Capture the cell that displays the provided text and extract its [x, y] central coordinate. 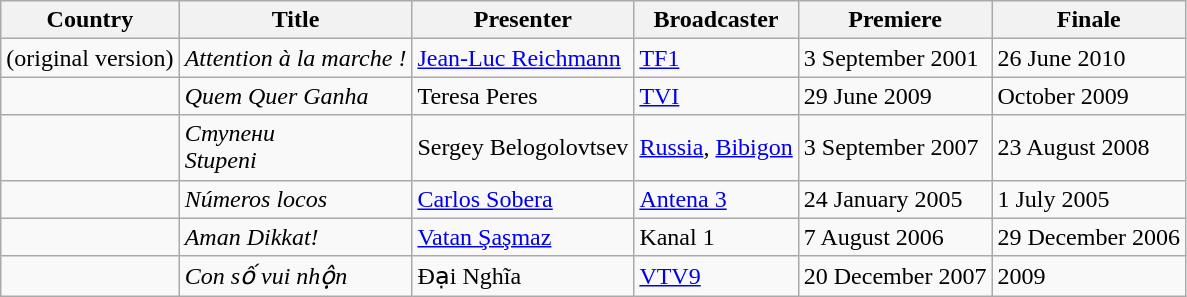
Premiere [895, 20]
Con số vui nhộn [296, 276]
Đại Nghĩa [523, 276]
(original version) [90, 58]
Presenter [523, 20]
Aman Dikkat! [296, 237]
3 September 2007 [895, 148]
TVI [716, 96]
26 June 2010 [1089, 58]
Quem Quer Ganha [296, 96]
29 June 2009 [895, 96]
20 December 2007 [895, 276]
Russia, Bibigon [716, 148]
October 2009 [1089, 96]
Country [90, 20]
Vatan Şaşmaz [523, 237]
29 December 2006 [1089, 237]
Broadcaster [716, 20]
3 September 2001 [895, 58]
Kanal 1 [716, 237]
TF1 [716, 58]
Carlos Sobera [523, 199]
Jean-Luc Reichmann [523, 58]
СтупениStupeni [296, 148]
VTV9 [716, 276]
Antena 3 [716, 199]
Title [296, 20]
23 August 2008 [1089, 148]
Finale [1089, 20]
24 January 2005 [895, 199]
Números locos [296, 199]
7 August 2006 [895, 237]
Teresa Peres [523, 96]
Attention à la marche ! [296, 58]
1 July 2005 [1089, 199]
2009 [1089, 276]
Sergey Belogolovtsev [523, 148]
